Return the (X, Y) coordinate for the center point of the cell that contains the specified text.  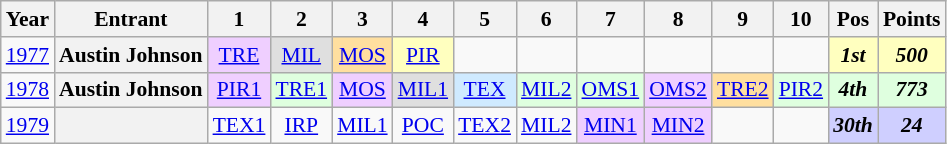
1977 (28, 55)
Pos (853, 19)
TEX1 (240, 126)
OMS2 (678, 90)
4 (423, 19)
6 (546, 19)
PIR2 (802, 90)
1st (853, 55)
IRP (301, 126)
1978 (28, 90)
TRE (240, 55)
3 (362, 19)
POC (423, 126)
5 (484, 19)
MIN1 (610, 126)
Points (912, 19)
773 (912, 90)
9 (743, 19)
TEX2 (484, 126)
TRE2 (743, 90)
TRE1 (301, 90)
PIR (423, 55)
500 (912, 55)
Entrant (131, 19)
10 (802, 19)
TEX (484, 90)
1 (240, 19)
MIL (301, 55)
PIR1 (240, 90)
OMS1 (610, 90)
2 (301, 19)
30th (853, 126)
Year (28, 19)
1979 (28, 126)
7 (610, 19)
24 (912, 126)
4th (853, 90)
MIN2 (678, 126)
8 (678, 19)
